Search for the cell housing the specified text and yield its [X, Y] center coordinate. 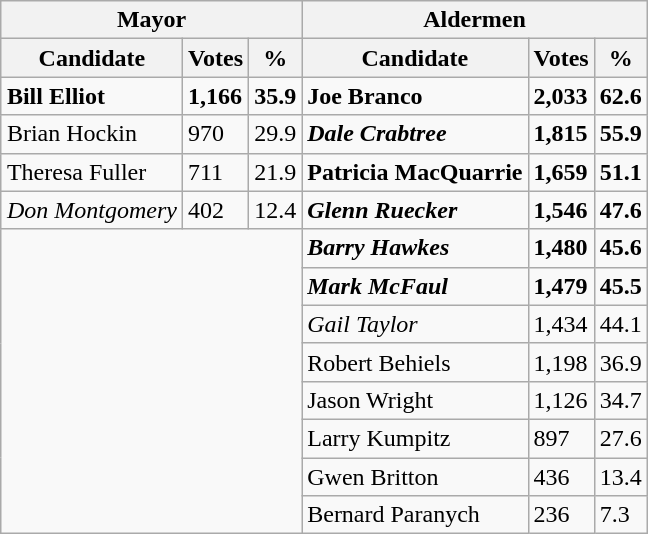
2,033 [561, 96]
Robert Behiels [415, 362]
1,479 [561, 286]
21.9 [276, 172]
Bernard Paranych [415, 515]
402 [215, 210]
Mark McFaul [415, 286]
35.9 [276, 96]
Larry Kumpitz [415, 438]
1,434 [561, 324]
Theresa Fuller [92, 172]
Barry Hawkes [415, 248]
Patricia MacQuarrie [415, 172]
7.3 [620, 515]
1,198 [561, 362]
1,126 [561, 400]
55.9 [620, 134]
45.5 [620, 286]
1,480 [561, 248]
236 [561, 515]
44.1 [620, 324]
436 [561, 477]
897 [561, 438]
51.1 [620, 172]
1,166 [215, 96]
1,546 [561, 210]
711 [215, 172]
Joe Branco [415, 96]
970 [215, 134]
Glenn Ruecker [415, 210]
45.6 [620, 248]
Brian Hockin [92, 134]
Bill Elliot [92, 96]
47.6 [620, 210]
1,815 [561, 134]
Aldermen [475, 20]
1,659 [561, 172]
Dale Crabtree [415, 134]
Don Montgomery [92, 210]
36.9 [620, 362]
13.4 [620, 477]
Mayor [151, 20]
27.6 [620, 438]
Gail Taylor [415, 324]
29.9 [276, 134]
Gwen Britton [415, 477]
62.6 [620, 96]
12.4 [276, 210]
34.7 [620, 400]
Jason Wright [415, 400]
